Extract the (x, y) coordinate from the center of the cell holding the provided text.  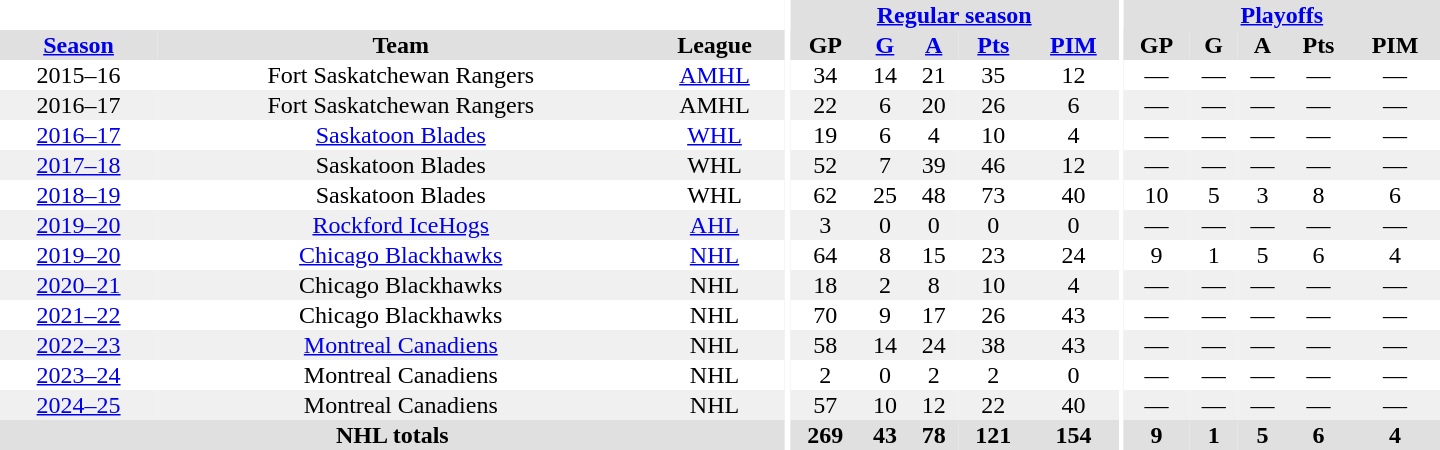
League (714, 45)
18 (825, 285)
15 (934, 255)
2015–16 (78, 75)
2022–23 (78, 345)
2023–24 (78, 375)
23 (993, 255)
62 (825, 195)
Rockford IceHogs (400, 225)
52 (825, 165)
7 (886, 165)
70 (825, 315)
17 (934, 315)
58 (825, 345)
38 (993, 345)
73 (993, 195)
2024–25 (78, 405)
AHL (714, 225)
NHL totals (392, 435)
Playoffs (1282, 15)
34 (825, 75)
2020–21 (78, 285)
39 (934, 165)
48 (934, 195)
2017–18 (78, 165)
2021–22 (78, 315)
21 (934, 75)
Team (400, 45)
25 (886, 195)
2018–19 (78, 195)
154 (1074, 435)
269 (825, 435)
57 (825, 405)
Season (78, 45)
19 (825, 135)
35 (993, 75)
64 (825, 255)
Regular season (954, 15)
46 (993, 165)
78 (934, 435)
20 (934, 105)
121 (993, 435)
